From the cell containing the given text, extract its center point as (X, Y) coordinate. 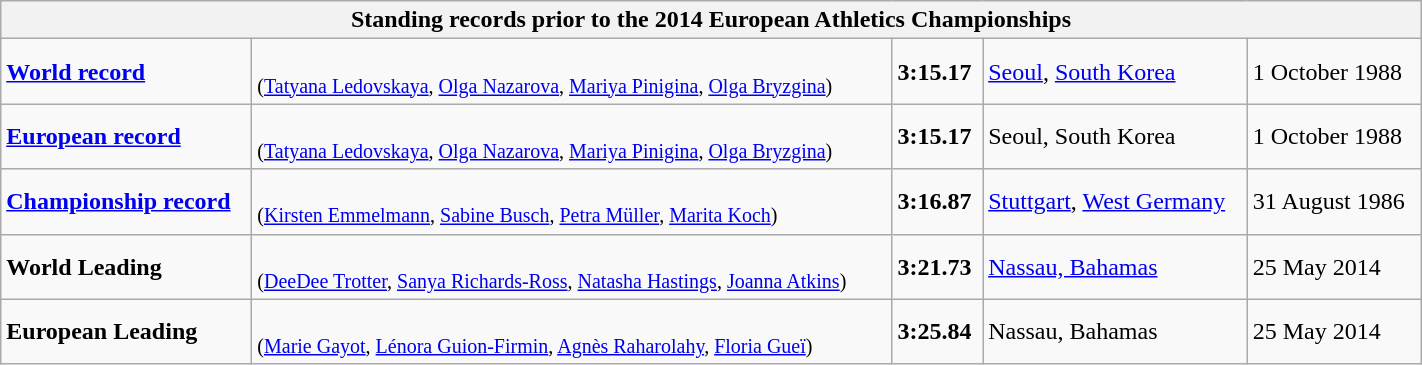
World record (126, 72)
(Kirsten Emmelmann, Sabine Busch, Petra Müller, Marita Koch) (572, 202)
Stuttgart, West Germany (1116, 202)
3:16.87 (938, 202)
(DeeDee Trotter, Sanya Richards-Ross, Natasha Hastings, Joanna Atkins) (572, 266)
31 August 1986 (1334, 202)
European Leading (126, 332)
Standing records prior to the 2014 European Athletics Championships (711, 20)
European record (126, 136)
3:25.84 (938, 332)
(Marie Gayot, Lénora Guion-Firmin, Agnès Raharolahy, Floria Gueï) (572, 332)
Championship record (126, 202)
3:21.73 (938, 266)
World Leading (126, 266)
